Return the (x, y) coordinate for the center point of the cell that contains the specified text.  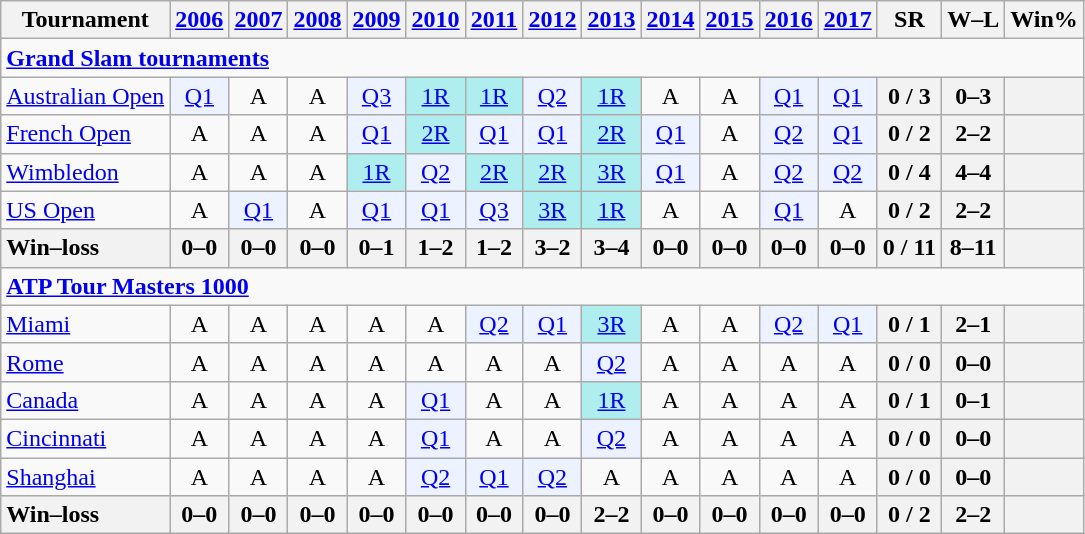
0 / 11 (909, 248)
3–4 (612, 248)
2011 (494, 20)
2008 (318, 20)
Win% (1044, 20)
2009 (376, 20)
Cincinnati (86, 438)
Miami (86, 324)
4–4 (974, 172)
ATP Tour Masters 1000 (542, 286)
Grand Slam tournaments (542, 58)
US Open (86, 210)
2016 (788, 20)
Wimbledon (86, 172)
Canada (86, 400)
0 / 4 (909, 172)
2–1 (974, 324)
French Open (86, 134)
2015 (730, 20)
W–L (974, 20)
2017 (848, 20)
Shanghai (86, 477)
2012 (552, 20)
2010 (436, 20)
2006 (200, 20)
Rome (86, 362)
2007 (258, 20)
Australian Open (86, 96)
Tournament (86, 20)
8–11 (974, 248)
2014 (670, 20)
0 / 3 (909, 96)
0–3 (974, 96)
SR (909, 20)
2013 (612, 20)
3–2 (552, 248)
